Locate the cell with the specified text and output its [X, Y] center coordinate. 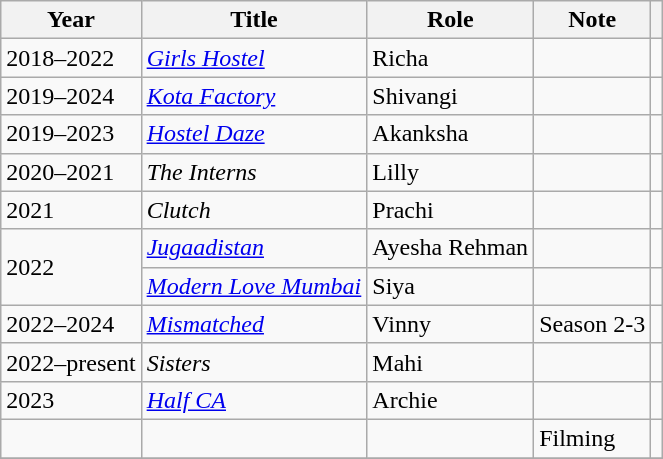
Hostel Daze [254, 134]
Sisters [254, 362]
Role [450, 20]
Richa [450, 58]
Filming [592, 438]
Girls Hostel [254, 58]
Mismatched [254, 324]
Note [592, 20]
Jugaadistan [254, 248]
Vinny [450, 324]
Title [254, 20]
2020–2021 [71, 172]
Lilly [450, 172]
The Interns [254, 172]
2018–2022 [71, 58]
Archie [450, 400]
Siya [450, 286]
2022–present [71, 362]
Clutch [254, 210]
Kota Factory [254, 96]
Akanksha [450, 134]
Shivangi [450, 96]
2022 [71, 267]
Year [71, 20]
Ayesha Rehman [450, 248]
2022–2024 [71, 324]
Prachi [450, 210]
Modern Love Mumbai [254, 286]
2021 [71, 210]
Mahi [450, 362]
Season 2-3 [592, 324]
2019–2024 [71, 96]
2023 [71, 400]
2019–2023 [71, 134]
Half CA [254, 400]
